Search for the cell housing the specified text and yield its [X, Y] center coordinate. 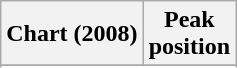
Chart (2008) [72, 34]
Peakposition [189, 34]
